Locate the cell with the specified text and output its (X, Y) center coordinate. 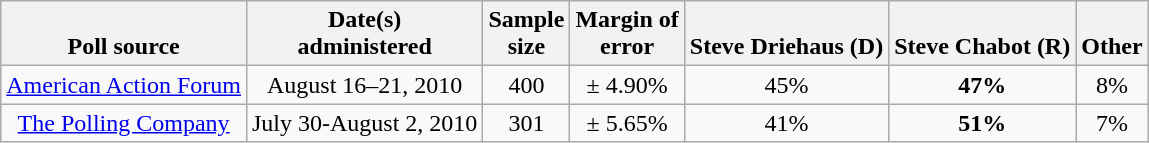
American Action Forum (124, 85)
Other (1112, 34)
Steve Driehaus (D) (786, 34)
July 30-August 2, 2010 (364, 123)
7% (1112, 123)
Poll source (124, 34)
± 4.90% (627, 85)
August 16–21, 2010 (364, 85)
± 5.65% (627, 123)
51% (982, 123)
Date(s) administered (364, 34)
The Polling Company (124, 123)
47% (982, 85)
8% (1112, 85)
Margin oferror (627, 34)
45% (786, 85)
41% (786, 123)
Samplesize (526, 34)
301 (526, 123)
400 (526, 85)
Steve Chabot (R) (982, 34)
